Determine the (X, Y) coordinate at the center of the cell enclosing the given text.  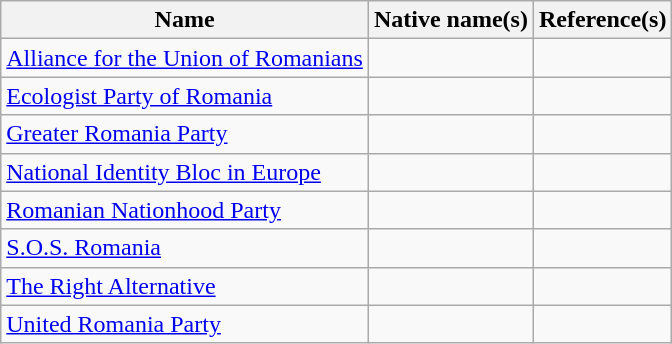
Reference(s) (602, 20)
The Right Alternative (185, 286)
Name (185, 20)
Alliance for the Union of Romanians (185, 58)
S.O.S. Romania (185, 248)
Ecologist Party of Romania (185, 96)
National Identity Bloc in Europe (185, 172)
United Romania Party (185, 324)
Romanian Nationhood Party (185, 210)
Greater Romania Party (185, 134)
Native name(s) (450, 20)
